Extract the (X, Y) coordinate from the center of the cell holding the provided text.  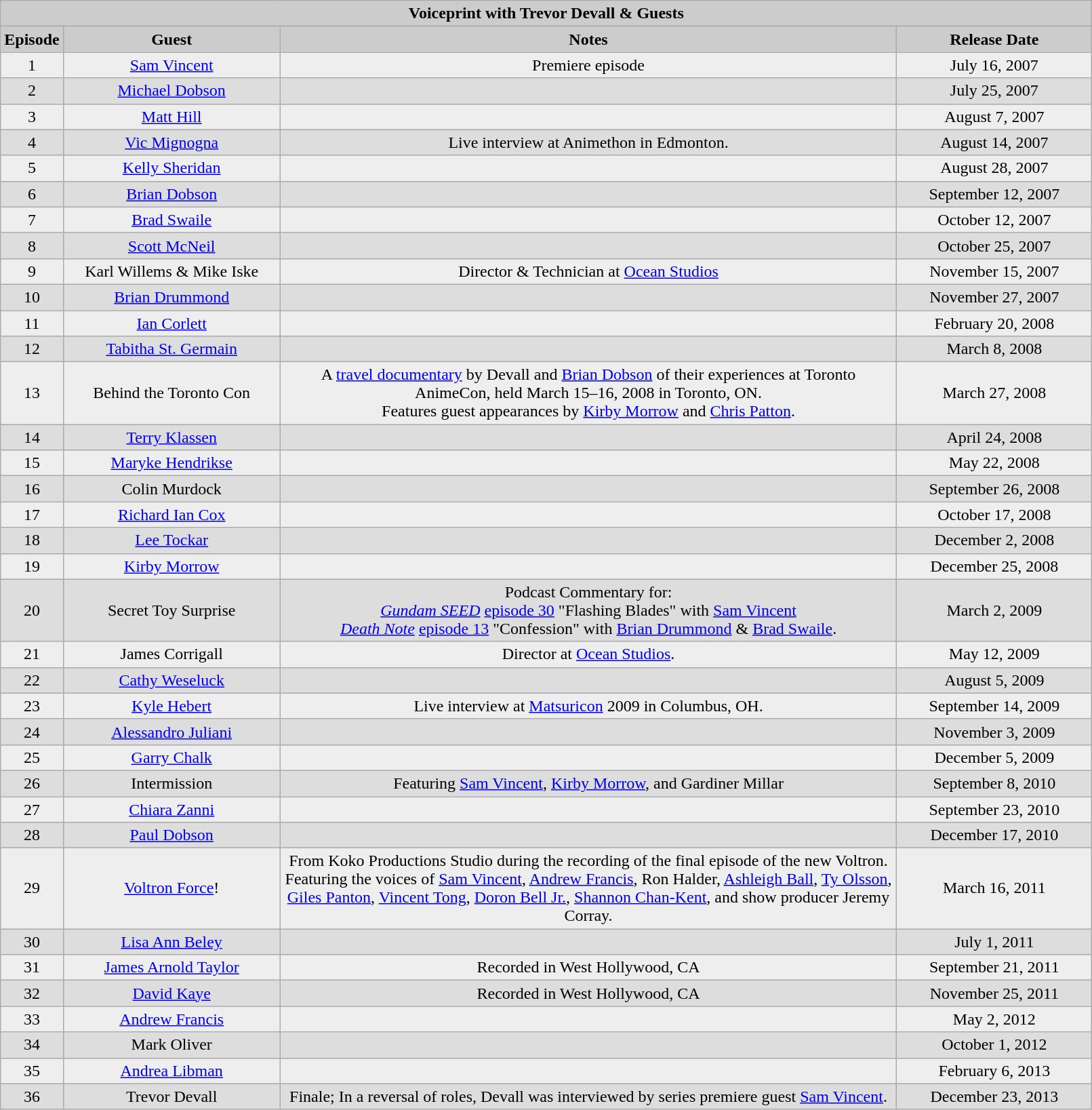
26 (32, 783)
Cathy Weseluck (171, 680)
Kirby Morrow (171, 566)
Episode (32, 39)
Intermission (171, 783)
Ian Corlett (171, 323)
March 27, 2008 (994, 393)
30 (32, 942)
Live interview at Animethon in Edmonton. (588, 142)
Trevor Devall (171, 1096)
James Corrigall (171, 654)
36 (32, 1096)
December 25, 2008 (994, 566)
July 16, 2007 (994, 65)
20 (32, 610)
September 14, 2009 (994, 706)
Andrew Francis (171, 1019)
Live interview at Matsuricon 2009 in Columbus, OH. (588, 706)
34 (32, 1045)
16 (32, 489)
February 20, 2008 (994, 323)
2 (32, 91)
31 (32, 968)
5 (32, 168)
21 (32, 654)
35 (32, 1071)
Scott McNeil (171, 245)
Brian Dobson (171, 194)
Premiere episode (588, 65)
33 (32, 1019)
Alessandro Juliani (171, 732)
November 15, 2007 (994, 271)
November 27, 2007 (994, 297)
July 25, 2007 (994, 91)
29 (32, 888)
Release Date (994, 39)
Lisa Ann Beley (171, 942)
September 26, 2008 (994, 489)
David Kaye (171, 993)
March 8, 2008 (994, 349)
February 6, 2013 (994, 1071)
September 12, 2007 (994, 194)
18 (32, 540)
17 (32, 515)
November 3, 2009 (994, 732)
April 24, 2008 (994, 437)
19 (32, 566)
Andrea Libman (171, 1071)
23 (32, 706)
December 5, 2009 (994, 757)
Voiceprint with Trevor Devall & Guests (546, 14)
December 23, 2013 (994, 1096)
Terry Klassen (171, 437)
Guest (171, 39)
11 (32, 323)
8 (32, 245)
Kyle Hebert (171, 706)
Voltron Force! (171, 888)
15 (32, 463)
4 (32, 142)
November 25, 2011 (994, 993)
Garry Chalk (171, 757)
August 28, 2007 (994, 168)
24 (32, 732)
27 (32, 809)
May 12, 2009 (994, 654)
6 (32, 194)
3 (32, 117)
Vic Mignogna (171, 142)
Karl Willems & Mike Iske (171, 271)
October 1, 2012 (994, 1045)
10 (32, 297)
Paul Dobson (171, 835)
Maryke Hendrikse (171, 463)
Podcast Commentary for:Gundam SEED episode 30 "Flashing Blades" with Sam VincentDeath Note episode 13 "Confession" with Brian Drummond & Brad Swaile. (588, 610)
Michael Dobson (171, 91)
Tabitha St. Germain (171, 349)
December 17, 2010 (994, 835)
September 21, 2011 (994, 968)
August 5, 2009 (994, 680)
Brian Drummond (171, 297)
Director & Technician at Ocean Studios (588, 271)
Featuring Sam Vincent, Kirby Morrow, and Gardiner Millar (588, 783)
1 (32, 65)
Sam Vincent (171, 65)
September 23, 2010 (994, 809)
James Arnold Taylor (171, 968)
Behind the Toronto Con (171, 393)
May 2, 2012 (994, 1019)
Mark Oliver (171, 1045)
Secret Toy Surprise (171, 610)
Matt Hill (171, 117)
March 2, 2009 (994, 610)
Finale; In a reversal of roles, Devall was interviewed by series premiere guest Sam Vincent. (588, 1096)
13 (32, 393)
Notes (588, 39)
October 12, 2007 (994, 220)
Kelly Sheridan (171, 168)
May 22, 2008 (994, 463)
9 (32, 271)
October 25, 2007 (994, 245)
32 (32, 993)
Lee Tockar (171, 540)
July 1, 2011 (994, 942)
September 8, 2010 (994, 783)
22 (32, 680)
October 17, 2008 (994, 515)
Chiara Zanni (171, 809)
August 14, 2007 (994, 142)
25 (32, 757)
28 (32, 835)
12 (32, 349)
December 2, 2008 (994, 540)
Richard Ian Cox (171, 515)
14 (32, 437)
August 7, 2007 (994, 117)
7 (32, 220)
Brad Swaile (171, 220)
Colin Murdock (171, 489)
Director at Ocean Studios. (588, 654)
March 16, 2011 (994, 888)
